Scan for the cell matching the given text and deliver its (X, Y) coordinate at center. 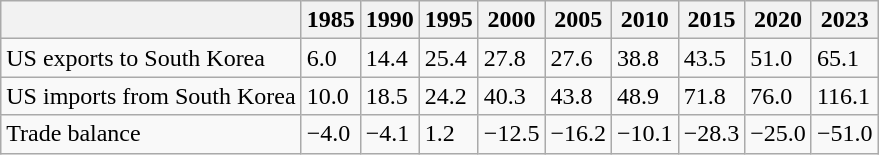
2000 (512, 20)
18.5 (390, 96)
Trade balance (151, 134)
US imports from South Korea (151, 96)
76.0 (778, 96)
2023 (844, 20)
43.8 (578, 96)
40.3 (512, 96)
6.0 (330, 58)
51.0 (778, 58)
1.2 (448, 134)
71.8 (712, 96)
10.0 (330, 96)
−12.5 (512, 134)
1995 (448, 20)
2020 (778, 20)
43.5 (712, 58)
−16.2 (578, 134)
−10.1 (646, 134)
−28.3 (712, 134)
48.9 (646, 96)
−25.0 (778, 134)
−51.0 (844, 134)
2005 (578, 20)
25.4 (448, 58)
US exports to South Korea (151, 58)
−4.0 (330, 134)
65.1 (844, 58)
−4.1 (390, 134)
38.8 (646, 58)
14.4 (390, 58)
1985 (330, 20)
2015 (712, 20)
1990 (390, 20)
24.2 (448, 96)
116.1 (844, 96)
27.6 (578, 58)
27.8 (512, 58)
2010 (646, 20)
